Identify which cell holds the provided text, then report its (X, Y) central coordinate. 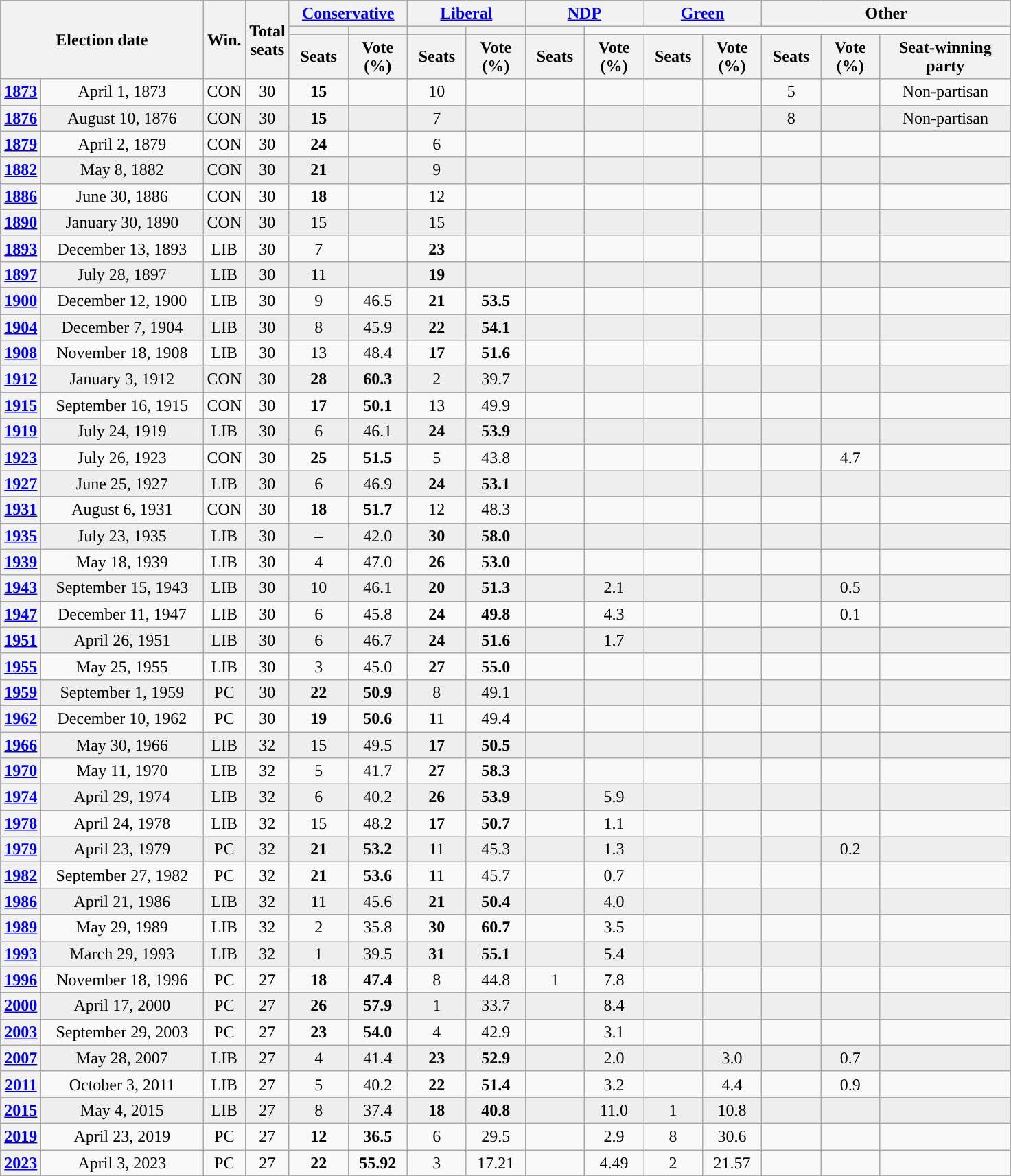
April 24, 1978 (122, 823)
1935 (21, 536)
55.92 (377, 1163)
10.8 (732, 1110)
1996 (21, 980)
48.3 (496, 510)
December 10, 1962 (122, 718)
45.7 (496, 875)
1904 (21, 327)
3.2 (614, 1084)
4.4 (732, 1084)
53.5 (496, 301)
1912 (21, 379)
1931 (21, 510)
45.0 (377, 666)
5.9 (614, 797)
1986 (21, 902)
49.9 (496, 405)
48.4 (377, 353)
August 6, 1931 (122, 510)
45.8 (377, 614)
April 17, 2000 (122, 1006)
April 29, 1974 (122, 797)
1927 (21, 484)
47.0 (377, 562)
49.5 (377, 744)
60.3 (377, 379)
1897 (21, 274)
52.9 (496, 1058)
4.3 (614, 614)
1974 (21, 797)
2003 (21, 1032)
48.2 (377, 823)
July 26, 1923 (122, 458)
43.8 (496, 458)
45.9 (377, 327)
April 23, 1979 (122, 849)
4.49 (614, 1163)
December 7, 1904 (122, 327)
April 21, 1986 (122, 902)
2015 (21, 1110)
1915 (21, 405)
August 10, 1876 (122, 118)
46.7 (377, 640)
54.0 (377, 1032)
April 26, 1951 (122, 640)
46.9 (377, 484)
April 1, 1873 (122, 92)
11.0 (614, 1110)
May 11, 1970 (122, 771)
1939 (21, 562)
42.0 (377, 536)
2.1 (614, 588)
May 8, 1882 (122, 170)
2.9 (614, 1136)
55.0 (496, 666)
20 (437, 588)
1882 (21, 170)
Liberal (466, 14)
1970 (21, 771)
60.7 (496, 928)
3.5 (614, 928)
1893 (21, 248)
October 3, 2011 (122, 1084)
1886 (21, 196)
1959 (21, 692)
8.4 (614, 1006)
May 4, 2015 (122, 1110)
3.1 (614, 1032)
57.9 (377, 1006)
4.0 (614, 902)
1993 (21, 954)
1982 (21, 875)
November 18, 1996 (122, 980)
55.1 (496, 954)
17.21 (496, 1163)
51.3 (496, 588)
September 15, 1943 (122, 588)
0.9 (850, 1084)
1890 (21, 222)
31 (437, 954)
Election date (102, 40)
39.7 (496, 379)
April 2, 1879 (122, 144)
51.5 (377, 458)
53.0 (496, 562)
49.8 (496, 614)
1966 (21, 744)
1908 (21, 353)
41.7 (377, 771)
50.9 (377, 692)
47.4 (377, 980)
July 24, 1919 (122, 432)
50.5 (496, 744)
39.5 (377, 954)
1955 (21, 666)
45.3 (496, 849)
53.1 (496, 484)
2011 (21, 1084)
May 25, 1955 (122, 666)
21.57 (732, 1163)
1.7 (614, 640)
40.8 (496, 1110)
Green (703, 14)
January 30, 1890 (122, 222)
2000 (21, 1006)
0.5 (850, 588)
Other (887, 14)
June 25, 1927 (122, 484)
May 28, 2007 (122, 1058)
3.0 (732, 1058)
53.2 (377, 849)
December 13, 1893 (122, 248)
1876 (21, 118)
1900 (21, 301)
51.7 (377, 510)
April 3, 2023 (122, 1163)
Conservative (348, 14)
49.1 (496, 692)
Win. (224, 40)
1951 (21, 640)
1919 (21, 432)
1873 (21, 92)
NDP (584, 14)
1962 (21, 718)
28 (318, 379)
30.6 (732, 1136)
– (318, 536)
50.7 (496, 823)
November 18, 1908 (122, 353)
April 23, 2019 (122, 1136)
January 3, 1912 (122, 379)
54.1 (496, 327)
2019 (21, 1136)
December 11, 1947 (122, 614)
42.9 (496, 1032)
1978 (21, 823)
Totalseats (268, 40)
June 30, 1886 (122, 196)
1943 (21, 588)
35.8 (377, 928)
50.4 (496, 902)
2.0 (614, 1058)
45.6 (377, 902)
29.5 (496, 1136)
5.4 (614, 954)
July 28, 1897 (122, 274)
44.8 (496, 980)
46.5 (377, 301)
2007 (21, 1058)
7.8 (614, 980)
1989 (21, 928)
May 18, 1939 (122, 562)
July 23, 1935 (122, 536)
1923 (21, 458)
37.4 (377, 1110)
1947 (21, 614)
36.5 (377, 1136)
May 29, 1989 (122, 928)
41.4 (377, 1058)
50.6 (377, 718)
33.7 (496, 1006)
53.6 (377, 875)
September 27, 1982 (122, 875)
4.7 (850, 458)
0.2 (850, 849)
58.3 (496, 771)
51.4 (496, 1084)
50.1 (377, 405)
49.4 (496, 718)
2023 (21, 1163)
1879 (21, 144)
1.1 (614, 823)
March 29, 1993 (122, 954)
December 12, 1900 (122, 301)
0.1 (850, 614)
25 (318, 458)
Seat-winning party (946, 56)
September 29, 2003 (122, 1032)
September 16, 1915 (122, 405)
58.0 (496, 536)
1979 (21, 849)
May 30, 1966 (122, 744)
September 1, 1959 (122, 692)
1.3 (614, 849)
